Extract the [x, y] coordinate from the center of the cell holding the provided text.  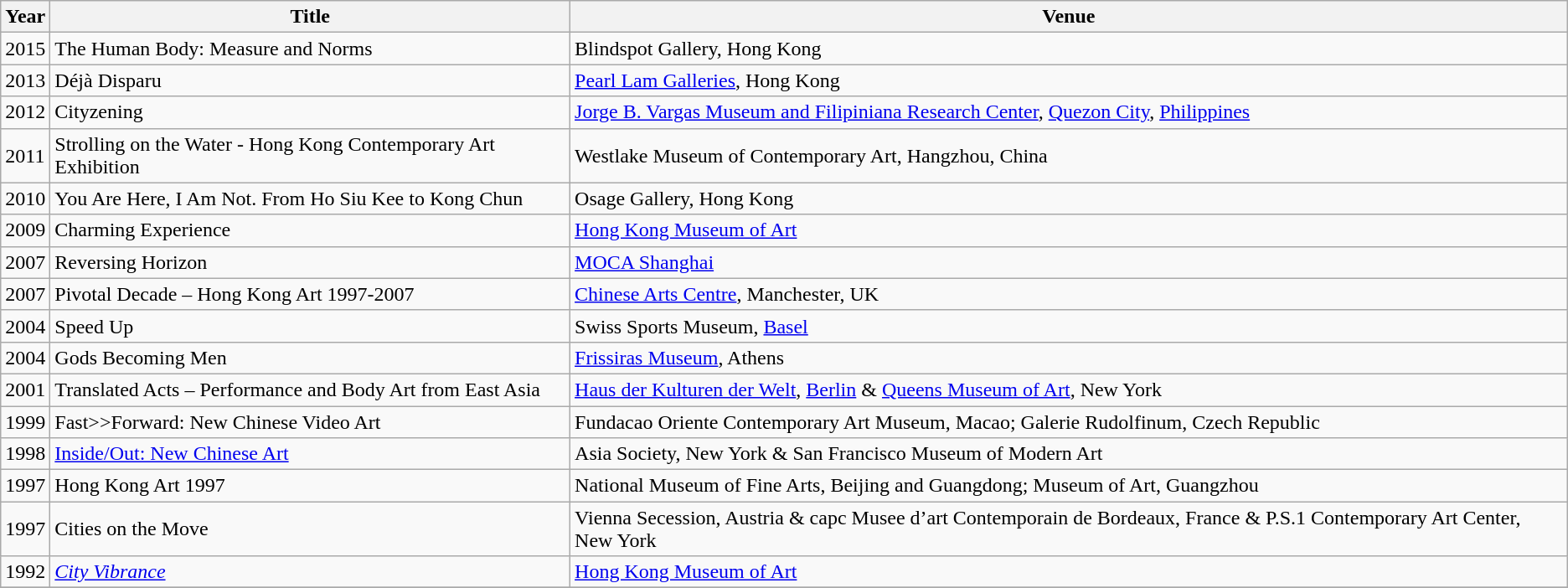
2009 [25, 230]
2012 [25, 112]
Chinese Arts Centre, Manchester, UK [1069, 294]
Westlake Museum of Contemporary Art, Hangzhou, China [1069, 156]
Cityzening [310, 112]
Pearl Lam Galleries, Hong Kong [1069, 80]
1998 [25, 454]
Strolling on the Water - Hong Kong Contemporary Art Exhibition [310, 156]
Vienna Secession, Austria & capc Musee d’art Contemporain de Bordeaux, France & P.S.1 Contemporary Art Center, New York [1069, 529]
Fundacao Oriente Contemporary Art Museum, Macao; Galerie Rudolfinum, Czech Republic [1069, 421]
Year [25, 17]
Hong Kong Art 1997 [310, 486]
You Are Here, I Am Not. From Ho Siu Kee to Kong Chun [310, 199]
2001 [25, 389]
Speed Up [310, 326]
Jorge B. Vargas Museum and Filipiniana Research Center, Quezon City, Philippines [1069, 112]
Blindspot Gallery, Hong Kong [1069, 49]
Osage Gallery, Hong Kong [1069, 199]
Cities on the Move [310, 529]
Charming Experience [310, 230]
Title [310, 17]
MOCA Shanghai [1069, 262]
Reversing Horizon [310, 262]
Frissiras Museum, Athens [1069, 358]
Inside/Out: New Chinese Art [310, 454]
Gods Becoming Men [310, 358]
Haus der Kulturen der Welt, Berlin & Queens Museum of Art, New York [1069, 389]
Venue [1069, 17]
1992 [25, 572]
Déjà Disparu [310, 80]
Swiss Sports Museum, Basel [1069, 326]
2010 [25, 199]
National Museum of Fine Arts, Beijing and Guangdong; Museum of Art, Guangzhou [1069, 486]
2013 [25, 80]
2011 [25, 156]
Pivotal Decade – Hong Kong Art 1997-2007 [310, 294]
The Human Body: Measure and Norms [310, 49]
2015 [25, 49]
City Vibrance [310, 572]
Asia Society, New York & San Francisco Museum of Modern Art [1069, 454]
1999 [25, 421]
Translated Acts – Performance and Body Art from East Asia [310, 389]
Fast>>Forward: New Chinese Video Art [310, 421]
